Return the (x, y) coordinate for the center point of the cell that contains the specified text.  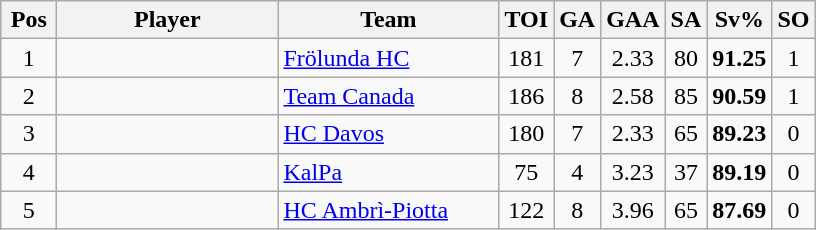
KalPa (388, 172)
HC Ambrì-Piotta (388, 210)
75 (526, 172)
Sv% (740, 20)
181 (526, 58)
37 (686, 172)
180 (526, 134)
122 (526, 210)
HC Davos (388, 134)
80 (686, 58)
3.96 (633, 210)
GA (578, 20)
Team (388, 20)
186 (526, 96)
GAA (633, 20)
3 (29, 134)
TOI (526, 20)
2.58 (633, 96)
89.19 (740, 172)
Pos (29, 20)
Frölunda HC (388, 58)
89.23 (740, 134)
SO (794, 20)
87.69 (740, 210)
91.25 (740, 58)
5 (29, 210)
90.59 (740, 96)
SA (686, 20)
2 (29, 96)
85 (686, 96)
Player (168, 20)
3.23 (633, 172)
Team Canada (388, 96)
